Locate the cell with the specified text and output its (X, Y) center coordinate. 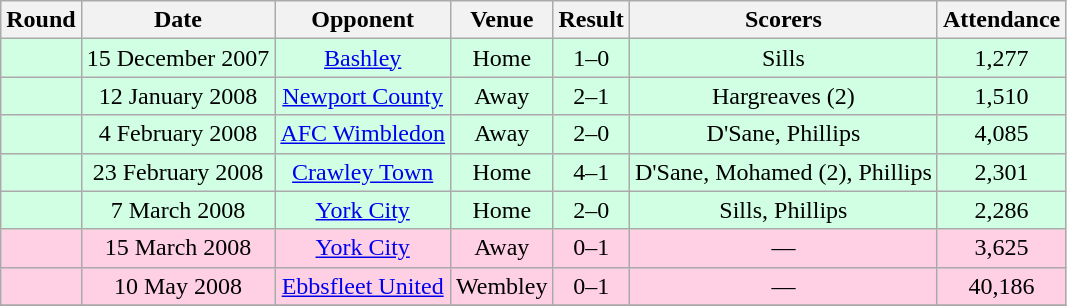
1,510 (1001, 96)
Venue (502, 20)
Bashley (363, 58)
Opponent (363, 20)
15 March 2008 (178, 248)
Sills (783, 58)
15 December 2007 (178, 58)
Round (41, 20)
Wembley (502, 286)
4,085 (1001, 134)
12 January 2008 (178, 96)
Date (178, 20)
2–1 (591, 96)
Attendance (1001, 20)
1,277 (1001, 58)
4 February 2008 (178, 134)
3,625 (1001, 248)
40,186 (1001, 286)
10 May 2008 (178, 286)
Ebbsfleet United (363, 286)
23 February 2008 (178, 172)
4–1 (591, 172)
D'Sane, Phillips (783, 134)
Crawley Town (363, 172)
1–0 (591, 58)
Result (591, 20)
2,286 (1001, 210)
AFC Wimbledon (363, 134)
Sills, Phillips (783, 210)
2,301 (1001, 172)
Hargreaves (2) (783, 96)
Newport County (363, 96)
Scorers (783, 20)
D'Sane, Mohamed (2), Phillips (783, 172)
7 March 2008 (178, 210)
